Pinpoint the cell where the given text exists, returning its [X, Y] midpoint coordinate. 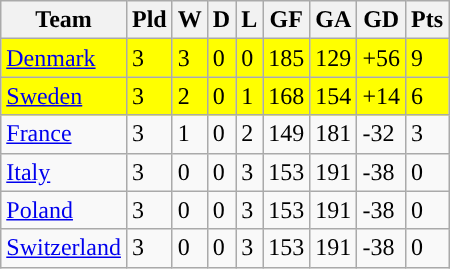
D [221, 20]
W [190, 20]
Pts [426, 20]
+14 [382, 96]
181 [334, 134]
-32 [382, 134]
GF [286, 20]
France [64, 134]
Italy [64, 172]
6 [426, 96]
129 [334, 58]
9 [426, 58]
+56 [382, 58]
Pld [149, 20]
GD [382, 20]
Denmark [64, 58]
GA [334, 20]
149 [286, 134]
168 [286, 96]
Switzerland [64, 248]
Team [64, 20]
185 [286, 58]
Poland [64, 210]
L [250, 20]
Sweden [64, 96]
154 [334, 96]
